Return the (x, y) coordinate for the center point of the cell that contains the specified text.  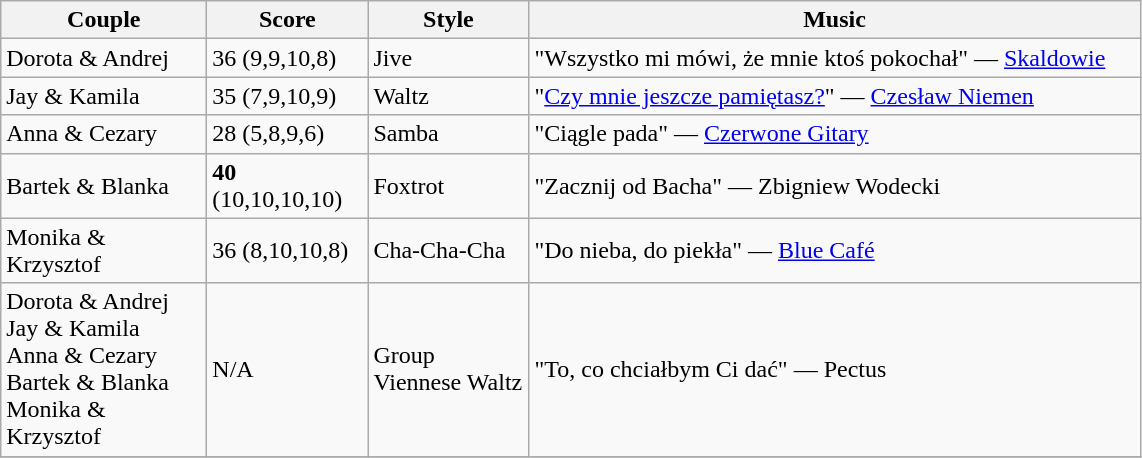
Bartek & Blanka (104, 186)
N/A (288, 370)
Dorota & AndrejJay & KamilaAnna & CezaryBartek & BlankaMonika & Krzysztof (104, 370)
Score (288, 20)
Foxtrot (448, 186)
Cha-Cha-Cha (448, 250)
35 (7,9,10,9) (288, 96)
Waltz (448, 96)
Music (834, 20)
"Czy mnie jeszcze pamiętasz?" — Czesław Niemen (834, 96)
"Ciągle pada" — Czerwone Gitary (834, 134)
Style (448, 20)
"Do nieba, do piekła" — Blue Café (834, 250)
Jay & Kamila (104, 96)
"Wszystko mi mówi, że mnie ktoś pokochał" — Skaldowie (834, 58)
Dorota & Andrej (104, 58)
Jive (448, 58)
Couple (104, 20)
Monika & Krzysztof (104, 250)
40 (10,10,10,10) (288, 186)
Group Viennese Waltz (448, 370)
Anna & Cezary (104, 134)
Samba (448, 134)
36 (9,9,10,8) (288, 58)
28 (5,8,9,6) (288, 134)
36 (8,10,10,8) (288, 250)
"Zacznij od Bacha" — Zbigniew Wodecki (834, 186)
"To, co chciałbym Ci dać" — Pectus (834, 370)
